Scan for the cell matching the given text and deliver its [x, y] coordinate at center. 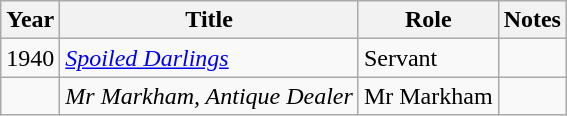
Mr Markham, Antique Dealer [210, 96]
Spoiled Darlings [210, 58]
Year [30, 20]
Servant [428, 58]
Notes [532, 20]
Role [428, 20]
Title [210, 20]
1940 [30, 58]
Mr Markham [428, 96]
